Return [X, Y] of the center of cell containing provided text 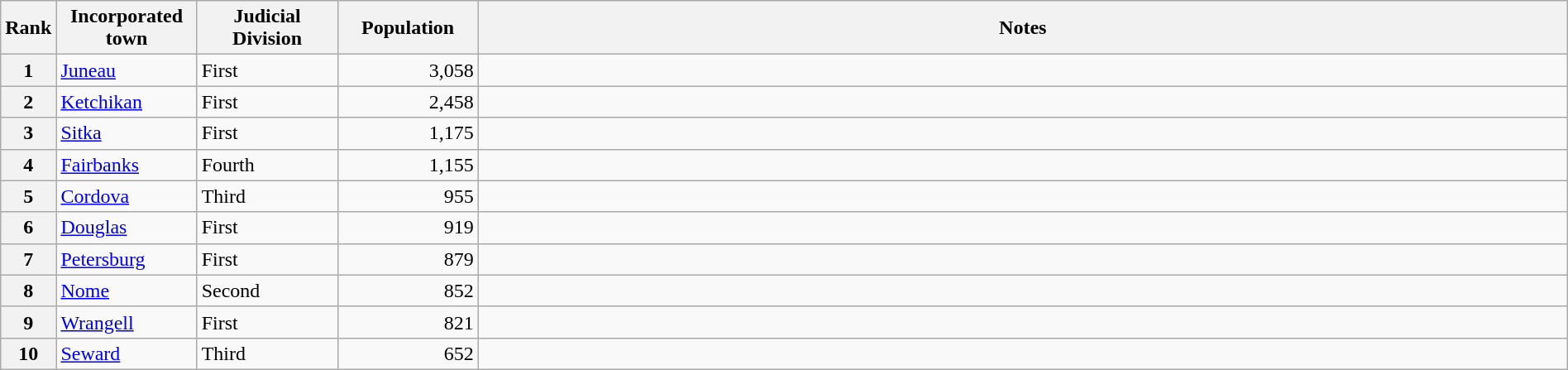
879 [408, 259]
955 [408, 196]
2,458 [408, 102]
8 [28, 291]
Fourth [267, 165]
3 [28, 133]
7 [28, 259]
Judicial Division [267, 28]
Cordova [127, 196]
2 [28, 102]
5 [28, 196]
Fairbanks [127, 165]
1,155 [408, 165]
Rank [28, 28]
Nome [127, 291]
Notes [1022, 28]
852 [408, 291]
Sitka [127, 133]
Petersburg [127, 259]
Wrangell [127, 322]
Population [408, 28]
Incorporated town [127, 28]
6 [28, 228]
652 [408, 353]
Second [267, 291]
Ketchikan [127, 102]
Juneau [127, 70]
10 [28, 353]
Douglas [127, 228]
3,058 [408, 70]
Seward [127, 353]
9 [28, 322]
919 [408, 228]
1 [28, 70]
4 [28, 165]
821 [408, 322]
1,175 [408, 133]
